For the text-containing cell, return its midpoint in (x, y) coordinate format. 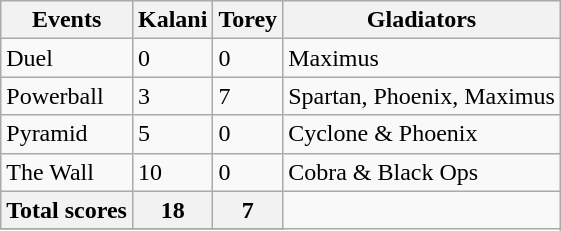
10 (172, 172)
Powerball (67, 96)
Kalani (172, 20)
Torey (248, 20)
5 (172, 134)
18 (172, 210)
Events (67, 20)
Maximus (422, 58)
Cyclone & Phoenix (422, 134)
3 (172, 96)
Spartan, Phoenix, Maximus (422, 96)
Cobra & Black Ops (422, 172)
Gladiators (422, 20)
Duel (67, 58)
Total scores (67, 210)
Pyramid (67, 134)
The Wall (67, 172)
